Locate the cell with the specified text and output its (x, y) center coordinate. 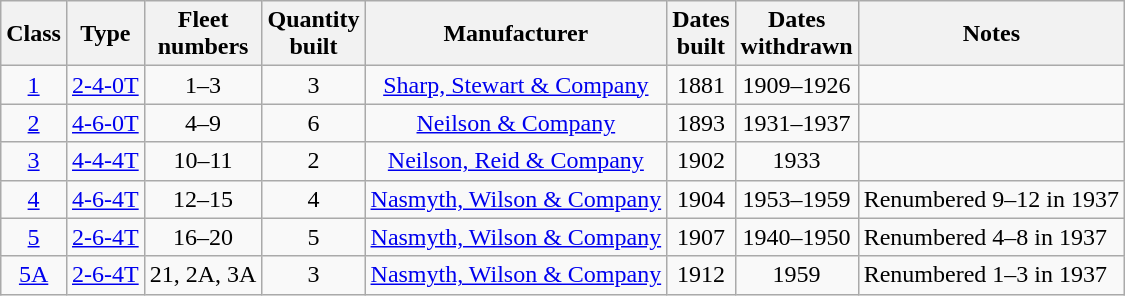
1 (34, 85)
1912 (701, 275)
Manufacturer (516, 34)
Notes (991, 34)
Renumbered 9–12 in 1937 (991, 199)
Dateswithdrawn (796, 34)
Type (105, 34)
Datesbuilt (701, 34)
1931–1937 (796, 123)
Sharp, Stewart & Company (516, 85)
1909–1926 (796, 85)
Neilson, Reid & Company (516, 161)
1–3 (203, 85)
21, 2A, 3A (203, 275)
Renumbered 4–8 in 1937 (991, 237)
1902 (701, 161)
Quantitybuilt (314, 34)
12–15 (203, 199)
Fleetnumbers (203, 34)
1907 (701, 237)
Renumbered 1–3 in 1937 (991, 275)
10–11 (203, 161)
16–20 (203, 237)
2-4-0T (105, 85)
4–9 (203, 123)
Class (34, 34)
4-6-0T (105, 123)
4-4-4T (105, 161)
1933 (796, 161)
1953–1959 (796, 199)
1904 (701, 199)
Neilson & Company (516, 123)
6 (314, 123)
1959 (796, 275)
5A (34, 275)
1940–1950 (796, 237)
1893 (701, 123)
1881 (701, 85)
4-6-4T (105, 199)
